Return [X, Y] of the center of cell containing provided text 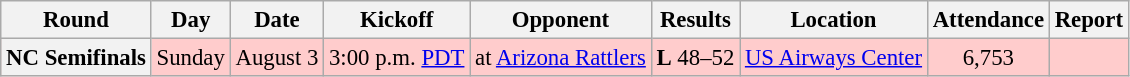
Round [76, 20]
Day [190, 20]
6,753 [988, 58]
Attendance [988, 20]
Date [277, 20]
Sunday [190, 58]
Opponent [560, 20]
Kickoff [397, 20]
L 48–52 [695, 58]
Results [695, 20]
Report [1088, 20]
at Arizona Rattlers [560, 58]
Location [834, 20]
US Airways Center [834, 58]
August 3 [277, 58]
NC Semifinals [76, 58]
3:00 p.m. PDT [397, 58]
